Output the (X, Y) coordinate of the center of the cell containing the given text.  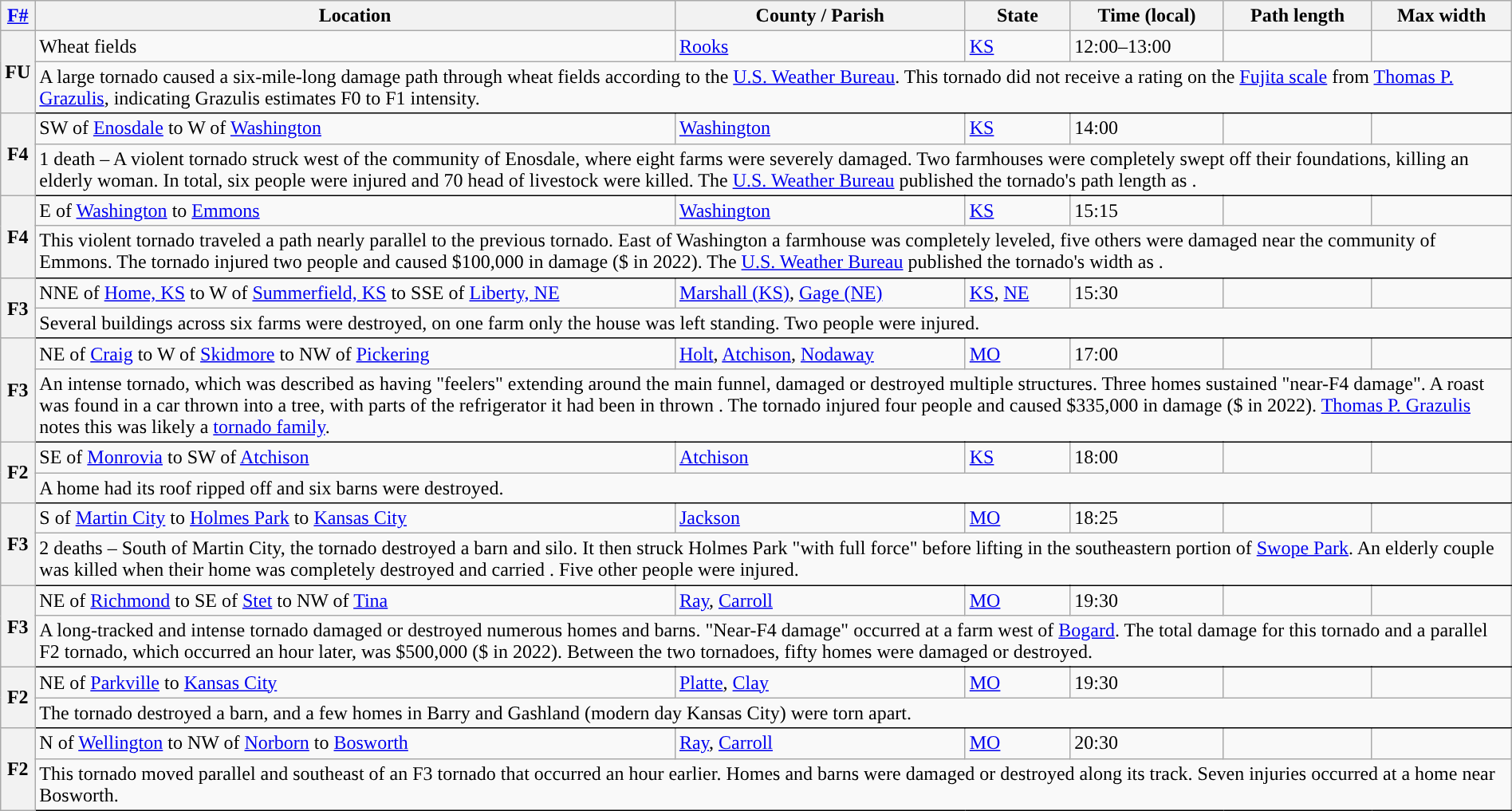
State (1018, 16)
18:00 (1147, 457)
Path length (1297, 16)
NE of Richmond to SE of Stet to NW of Tina (356, 600)
KS, NE (1018, 293)
Several buildings across six farms were destroyed, on one farm only the house was left standing. Two people were injured. (774, 323)
Holt, Atchison, Nodaway (820, 353)
Wheat fields (356, 46)
Location (356, 16)
NE of Parkville to Kansas City (356, 683)
A home had its roof ripped off and six barns were destroyed. (774, 487)
15:15 (1147, 211)
Time (local) (1147, 16)
F# (18, 16)
FU (18, 72)
Max width (1442, 16)
17:00 (1147, 353)
12:00–13:00 (1147, 46)
20:30 (1147, 743)
Atchison (820, 457)
14:00 (1147, 128)
Platte, Clay (820, 683)
County / Parish (820, 16)
NNE of Home, KS to W of Summerfield, KS to SSE of Liberty, NE (356, 293)
SW of Enosdale to W of Washington (356, 128)
N of Wellington to NW of Norborn to Bosworth (356, 743)
Marshall (KS), Gage (NE) (820, 293)
Rooks (820, 46)
SE of Monrovia to SW of Atchison (356, 457)
18:25 (1147, 518)
The tornado destroyed a barn, and a few homes in Barry and Gashland (modern day Kansas City) were torn apart. (774, 713)
E of Washington to Emmons (356, 211)
15:30 (1147, 293)
NE of Craig to W of Skidmore to NW of Pickering (356, 353)
S of Martin City to Holmes Park to Kansas City (356, 518)
Jackson (820, 518)
